Locate the cell with the specified text and output its [x, y] center coordinate. 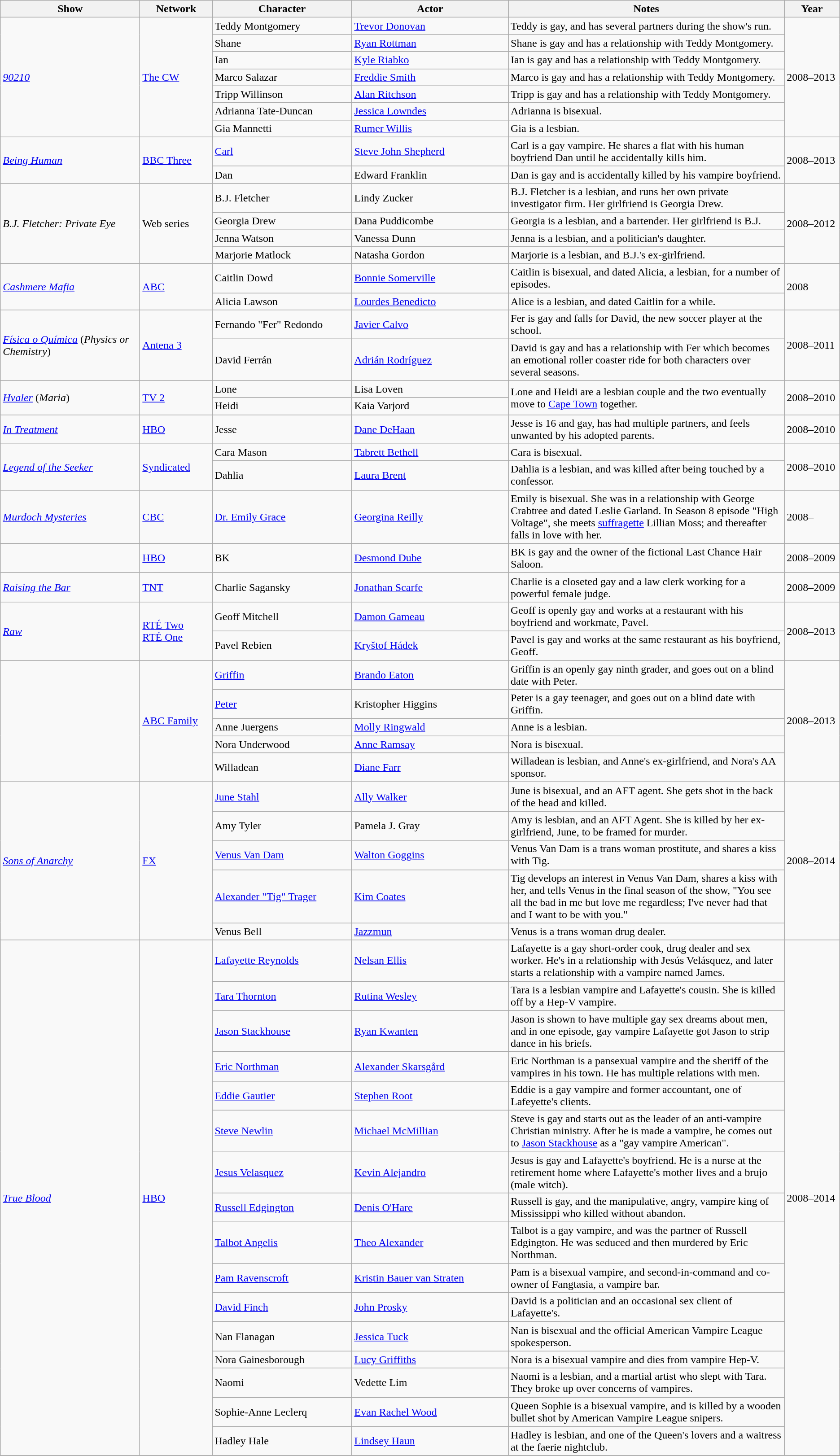
Ian is gay and has a relationship with Teddy Montgomery. [646, 60]
Raising the Bar [70, 587]
Georgia is a lesbian, and a bartender. Her girlfriend is B.J. [646, 221]
Dane DeHaan [430, 429]
TNT [176, 587]
David Ferrán [282, 360]
Jesus Velasquez [282, 1172]
David Finch [282, 1307]
Nora is bisexual. [646, 744]
Kevin Alejandro [430, 1172]
Jazzmun [430, 931]
Eddie is a gay vampire and former accountant, one of Lafeyette's clients. [646, 1096]
Jesse [282, 429]
Kyle Riabko [430, 60]
Heidi [282, 406]
Caitlin is bisexual, and dated Alicia, a lesbian, for a number of episodes. [646, 278]
Geoff Mitchell [282, 617]
Hvaler (Maria) [70, 398]
Ryan Rottman [430, 43]
Venus Bell [282, 931]
Bonnie Somerville [430, 278]
Lucy Griffiths [430, 1360]
Naomi is a lesbian, and a martial artist who slept with Tara. They broke up over concerns of vampires. [646, 1383]
2008 [812, 287]
Griffin [282, 675]
Gia Mannetti [282, 128]
Legend of the Seeker [70, 467]
Sophie-Anne Leclerq [282, 1412]
Cara Mason [282, 452]
Adrianna is bisexual. [646, 111]
Charlie is a closeted gay and a law clerk working for a powerful female judge. [646, 587]
Alexander Skarsgård [430, 1066]
Eddie Gautier [282, 1096]
Teddy is gay, and has several partners during the show's run. [646, 26]
Teddy Montgomery [282, 26]
True Blood [70, 1198]
Laura Brent [430, 476]
Jessica Lowndes [430, 111]
Carl [282, 152]
Actor [430, 9]
Pam is a bisexual vampire, and second-in-command and co-owner of Fangtasia, a vampire bar. [646, 1278]
RTÉ Two RTÉ One [176, 631]
Shane [282, 43]
Rutina Wesley [430, 996]
TV 2 [176, 398]
Caitlin Dowd [282, 278]
Jonathan Scarfe [430, 587]
Alice is a lesbian, and dated Caitlin for a while. [646, 302]
Diane Farr [430, 767]
The CW [176, 77]
Pamela J. Gray [430, 826]
Charlie Sagansky [282, 587]
David is gay and has a relationship with Fer which becomes an emotional roller coaster ride for both characters over several seasons. [646, 360]
Murdoch Mysteries [70, 517]
90210 [70, 77]
Jenna Watson [282, 238]
Pavel is gay and works at the same restaurant as his boyfriend, Geoff. [646, 645]
CBC [176, 517]
Nan is bisexual and the official American Vampire League spokesperson. [646, 1336]
Dr. Emily Grace [282, 517]
Física o Química (Physics or Chemistry) [70, 345]
Lafayette Reynolds [282, 961]
Anne Ramsay [430, 744]
Jessica Tuck [430, 1336]
Tara Thornton [282, 996]
2008–2011 [812, 345]
Evan Rachel Wood [430, 1412]
BBC Three [176, 160]
ABC Family [176, 721]
Show [70, 9]
Marjorie is a lesbian, and B.J.'s ex-girlfriend. [646, 255]
Jesse is 16 and gay, has had multiple partners, and feels unwanted by his adopted parents. [646, 429]
Theo Alexander [430, 1243]
Stephen Root [430, 1096]
Dahlia is a lesbian, and was killed after being touched by a confessor. [646, 476]
Russell Edgington [282, 1208]
Kristopher Higgins [430, 704]
Willadean [282, 767]
FX [176, 861]
Vedette Lim [430, 1383]
Dahlia [282, 476]
B.J. Fletcher is a lesbian, and runs her own private investigator firm. Her girlfriend is Georgia Drew. [646, 197]
Michael McMillian [430, 1131]
Freddie Smith [430, 77]
Kryštof Hádek [430, 645]
Alexander "Tig" Trager [282, 896]
Adrián Rodríguez [430, 360]
Natasha Gordon [430, 255]
Anne is a lesbian. [646, 727]
Venus Van Dam is a trans woman prostitute, and shares a kiss with Tig. [646, 855]
Tara is a lesbian vampire and Lafayette's cousin. She is killed off by a Hep-V vampire. [646, 996]
Molly Ringwald [430, 727]
In Treatment [70, 429]
Brando Eaton [430, 675]
2008–2012 [812, 223]
Edward Franklin [430, 175]
Ian [282, 60]
Venus Van Dam [282, 855]
Pavel Rebien [282, 645]
Lone [282, 389]
Lone and Heidi are a lesbian couple and the two eventually move to Cape Town together. [646, 398]
Carl is a gay vampire. He shares a flat with his human boyfriend Dan until he accidentally kills him. [646, 152]
Ally Walker [430, 797]
Naomi [282, 1383]
Pam Ravenscroft [282, 1278]
Character [282, 9]
Rumer Willis [430, 128]
B.J. Fletcher: Private Eye [70, 223]
Jenna is a lesbian, and a politician's daughter. [646, 238]
Marjorie Matlock [282, 255]
Denis O'Hare [430, 1208]
Tripp Willinson [282, 94]
Alicia Lawson [282, 302]
Notes [646, 9]
Georgina Reilly [430, 517]
Peter is a gay teenager, and goes out on a blind date with Griffin. [646, 704]
Antena 3 [176, 345]
Network [176, 9]
Eric Northman is a pansexual vampire and the sheriff of the vampires in his town. He has multiple relations with men. [646, 1066]
Sons of Anarchy [70, 861]
Russell is gay, and the manipulative, angry, vampire king of Mississippi who killed without abandon. [646, 1208]
Marco is gay and has a relationship with Teddy Montgomery. [646, 77]
Jason Stackhouse [282, 1031]
Nan Flanagan [282, 1336]
Tabrett Bethell [430, 452]
David is a politician and an occasional sex client of Lafayette's. [646, 1307]
Peter [282, 704]
2008– [812, 517]
Fernando "Fer" Redondo [282, 325]
Lisa Loven [430, 389]
Jesus is gay and Lafayette's boyfriend. He is a nurse at the retirement home where Lafayette's mother lives and a brujo (male witch). [646, 1172]
Dana Puddicombe [430, 221]
Lindsey Haun [430, 1441]
Nora is a bisexual vampire and dies from vampire Hep-V. [646, 1360]
Alan Ritchson [430, 94]
Nora Underwood [282, 744]
Hadley is lesbian, and one of the Queen's lovers and a waitress at the faerie nightclub. [646, 1441]
Javier Calvo [430, 325]
ABC [176, 287]
Damon Gameau [430, 617]
June is bisexual, and an AFT agent. She gets shot in the back of the head and killed. [646, 797]
Amy is lesbian, and an AFT Agent. She is killed by her ex-girlfriend, June, to be framed for murder. [646, 826]
Steve John Shepherd [430, 152]
Lindy Zucker [430, 197]
Tripp is gay and has a relationship with Teddy Montgomery. [646, 94]
Talbot Angelis [282, 1243]
Trevor Donovan [430, 26]
Jason is shown to have multiple gay sex dreams about men, and in one episode, gay vampire Lafayette got Jason to strip dance in his briefs. [646, 1031]
Marco Salazar [282, 77]
Steve Newlin [282, 1131]
Gia is a lesbian. [646, 128]
Willadean is lesbian, and Anne's ex-girlfriend, and Nora's AA sponsor. [646, 767]
Nora Gainesborough [282, 1360]
Lourdes Benedicto [430, 302]
Geoff is openly gay and works at a restaurant with his boyfriend and workmate, Pavel. [646, 617]
Queen Sophie is a bisexual vampire, and is killed by a wooden bullet shot by American Vampire League snipers. [646, 1412]
Hadley Hale [282, 1441]
Amy Tyler [282, 826]
BK is gay and the owner of the fictional Last Chance Hair Saloon. [646, 558]
B.J. Fletcher [282, 197]
John Prosky [430, 1307]
Cashmere Mafia [70, 287]
Anne Juergens [282, 727]
Griffin is an openly gay ninth grader, and goes out on a blind date with Peter. [646, 675]
June Stahl [282, 797]
Year [812, 9]
Ryan Kwanten [430, 1031]
Cara is bisexual. [646, 452]
Shane is gay and has a relationship with Teddy Montgomery. [646, 43]
Dan [282, 175]
Fer is gay and falls for David, the new soccer player at the school. [646, 325]
Dan is gay and is accidentally killed by his vampire boyfriend. [646, 175]
Venus is a trans woman drug dealer. [646, 931]
Adrianna Tate-Duncan [282, 111]
Kim Coates [430, 896]
Eric Northman [282, 1066]
Raw [70, 631]
Being Human [70, 160]
Georgia Drew [282, 221]
Kaia Varjord [430, 406]
Web series [176, 223]
BK [282, 558]
Kristin Bauer van Straten [430, 1278]
Talbot is a gay vampire, and was the partner of Russell Edgington. He was seduced and then murdered by Eric Northman. [646, 1243]
Walton Goggins [430, 855]
Desmond Dube [430, 558]
Nelsan Ellis [430, 961]
Syndicated [176, 467]
Vanessa Dunn [430, 238]
